Output the (X, Y) coordinate of the center of the cell containing the given text.  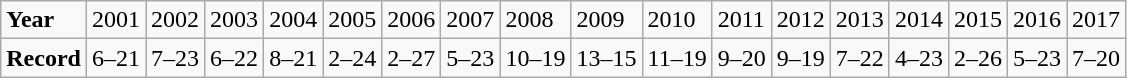
2015 (978, 20)
2004 (294, 20)
2001 (116, 20)
13–15 (606, 58)
2017 (1096, 20)
2010 (677, 20)
2011 (742, 20)
2013 (860, 20)
9–20 (742, 58)
Year (44, 20)
2006 (412, 20)
7–22 (860, 58)
7–20 (1096, 58)
2005 (352, 20)
2009 (606, 20)
2–24 (352, 58)
9–19 (800, 58)
6–21 (116, 58)
2002 (176, 20)
2016 (1038, 20)
2014 (918, 20)
2–26 (978, 58)
8–21 (294, 58)
2–27 (412, 58)
Record (44, 58)
2007 (470, 20)
6–22 (234, 58)
2003 (234, 20)
11–19 (677, 58)
4–23 (918, 58)
2012 (800, 20)
2008 (536, 20)
7–23 (176, 58)
10–19 (536, 58)
